Scan for the cell matching the given text and deliver its (X, Y) coordinate at center. 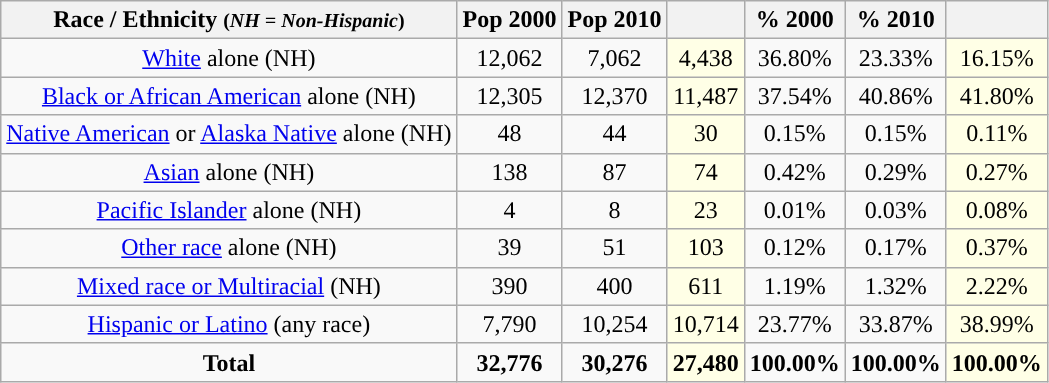
12,305 (510, 96)
Pop 2000 (510, 20)
8 (614, 210)
23 (706, 210)
39 (510, 248)
16.15% (996, 58)
Mixed race or Multiracial (NH) (229, 286)
Race / Ethnicity (NH = Non-Hispanic) (229, 20)
611 (706, 286)
0.11% (996, 134)
36.80% (794, 58)
0.42% (794, 172)
11,487 (706, 96)
Pop 2010 (614, 20)
10,714 (706, 324)
44 (614, 134)
38.99% (996, 324)
32,776 (510, 362)
% 2000 (794, 20)
87 (614, 172)
0.12% (794, 248)
Other race alone (NH) (229, 248)
400 (614, 286)
30,276 (614, 362)
Hispanic or Latino (any race) (229, 324)
27,480 (706, 362)
41.80% (996, 96)
7,062 (614, 58)
1.32% (896, 286)
Black or African American alone (NH) (229, 96)
% 2010 (896, 20)
4,438 (706, 58)
0.27% (996, 172)
390 (510, 286)
23.77% (794, 324)
0.17% (896, 248)
23.33% (896, 58)
51 (614, 248)
Asian alone (NH) (229, 172)
1.19% (794, 286)
Total (229, 362)
0.03% (896, 210)
103 (706, 248)
White alone (NH) (229, 58)
37.54% (794, 96)
33.87% (896, 324)
4 (510, 210)
10,254 (614, 324)
12,062 (510, 58)
Native American or Alaska Native alone (NH) (229, 134)
30 (706, 134)
12,370 (614, 96)
2.22% (996, 286)
40.86% (896, 96)
0.37% (996, 248)
7,790 (510, 324)
48 (510, 134)
138 (510, 172)
0.08% (996, 210)
0.01% (794, 210)
0.29% (896, 172)
74 (706, 172)
Pacific Islander alone (NH) (229, 210)
